Search for the cell housing the specified text and yield its [X, Y] center coordinate. 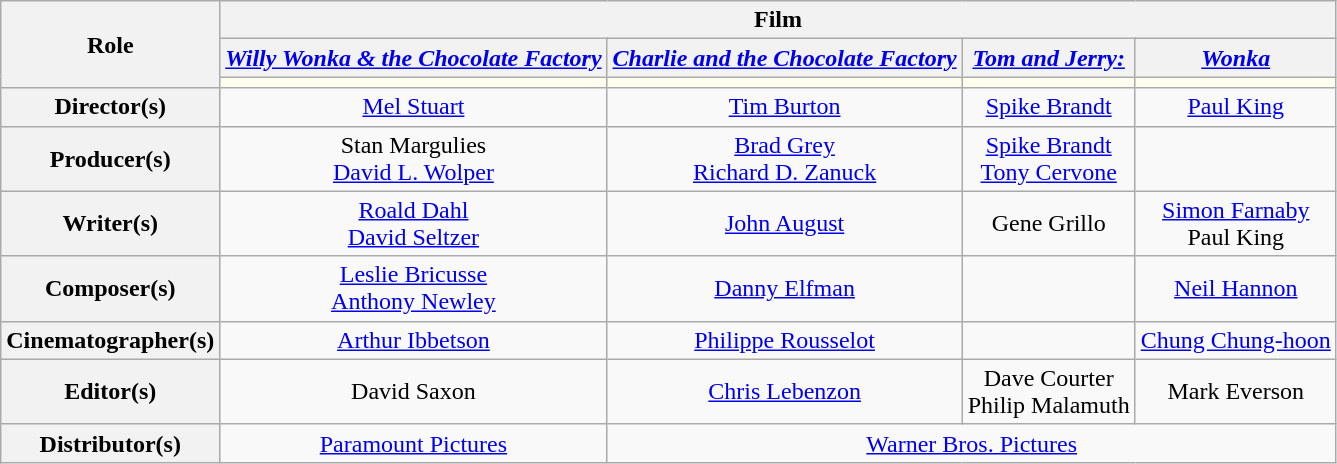
Composer(s) [110, 288]
Mel Stuart [414, 107]
Stan MarguliesDavid L. Wolper [414, 158]
Spike BrandtTony Cervone [1048, 158]
Mark Everson [1236, 392]
Willy Wonka & the Chocolate Factory [414, 58]
Charlie and the Chocolate Factory [784, 58]
Writer(s) [110, 224]
Paramount Pictures [414, 443]
Distributor(s) [110, 443]
Neil Hannon [1236, 288]
Philippe Rousselot [784, 340]
Chris Lebenzon [784, 392]
Roald DahlDavid Seltzer [414, 224]
John August [784, 224]
Paul King [1236, 107]
Cinematographer(s) [110, 340]
Brad GreyRichard D. Zanuck [784, 158]
Producer(s) [110, 158]
Tom and Jerry: [1048, 58]
Dave CourterPhilip Malamuth [1048, 392]
Editor(s) [110, 392]
Film [778, 20]
Spike Brandt [1048, 107]
Tim Burton [784, 107]
Wonka [1236, 58]
Gene Grillo [1048, 224]
Director(s) [110, 107]
Chung Chung-hoon [1236, 340]
Role [110, 44]
Leslie BricusseAnthony Newley [414, 288]
Danny Elfman [784, 288]
Simon FarnabyPaul King [1236, 224]
Arthur Ibbetson [414, 340]
Warner Bros. Pictures [972, 443]
David Saxon [414, 392]
